Pinpoint the cell where the given text exists, returning its [x, y] midpoint coordinate. 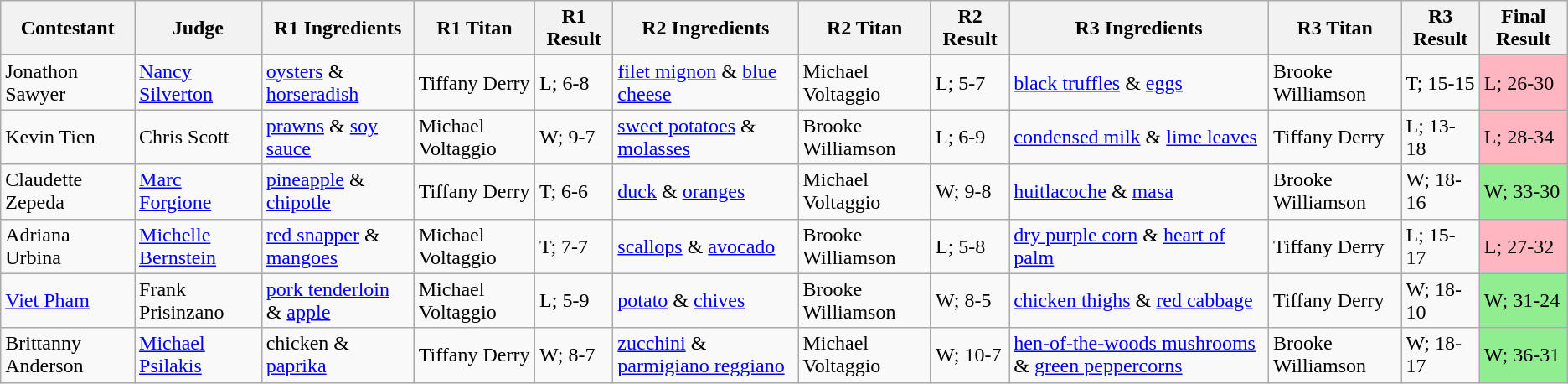
black truffles & eggs [1139, 82]
Adriana Urbina [68, 246]
R1 Result [575, 29]
R3 Result [1441, 29]
R1 Ingredients [338, 29]
duck & oranges [705, 191]
Final Result [1523, 29]
Chris Scott [199, 138]
W; 8-7 [575, 355]
T; 6-6 [575, 191]
W; 9-7 [575, 138]
W; 10-7 [970, 355]
Claudette Zepeda [68, 191]
L; 5-7 [970, 82]
W; 31-24 [1523, 300]
R2 Titan [864, 29]
L; 15-17 [1441, 246]
R1 Titan [474, 29]
L; 28-34 [1523, 138]
W; 18-10 [1441, 300]
Contestant [68, 29]
Jonathon Sawyer [68, 82]
L; 5-8 [970, 246]
L; 6-8 [575, 82]
scallops & avocado [705, 246]
R2 Result [970, 29]
L; 6-9 [970, 138]
Judge [199, 29]
dry purple corn & heart of palm [1139, 246]
R2 Ingredients [705, 29]
condensed milk & lime leaves [1139, 138]
oysters & horseradish [338, 82]
L; 26-30 [1523, 82]
L; 13-18 [1441, 138]
R3 Titan [1335, 29]
filet mignon & blue cheese [705, 82]
Viet Pham [68, 300]
huitlacoche & masa [1139, 191]
W; 9-8 [970, 191]
Michael Psilakis [199, 355]
prawns & soy sauce [338, 138]
Nancy Silverton [199, 82]
chicken & paprika [338, 355]
sweet potatoes & molasses [705, 138]
L; 27-32 [1523, 246]
T; 7-7 [575, 246]
L; 5-9 [575, 300]
Marc Forgione [199, 191]
hen-of-the-woods mushrooms & green peppercorns [1139, 355]
W; 18-16 [1441, 191]
potato & chives [705, 300]
R3 Ingredients [1139, 29]
Frank Prisinzano [199, 300]
Brittanny Anderson [68, 355]
zucchini & parmigiano reggiano [705, 355]
W; 33-30 [1523, 191]
red snapper & mangoes [338, 246]
W; 18-17 [1441, 355]
T; 15-15 [1441, 82]
Kevin Tien [68, 138]
W; 8-5 [970, 300]
W; 36-31 [1523, 355]
pork tenderloin & apple [338, 300]
chicken thighs & red cabbage [1139, 300]
Michelle Bernstein [199, 246]
pineapple & chipotle [338, 191]
